Identify which cell holds the provided text, then report its (x, y) central coordinate. 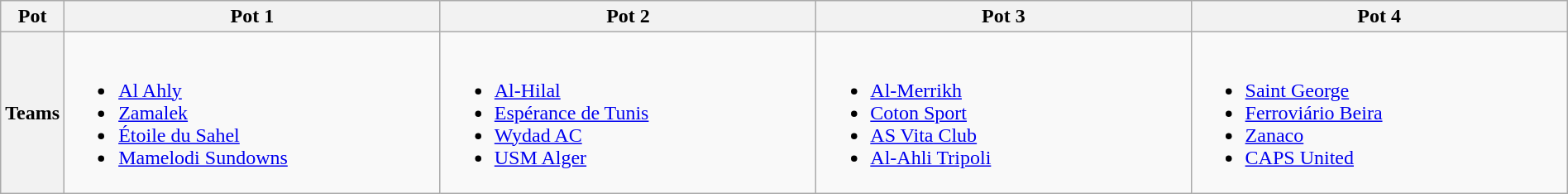
Saint George Ferroviário Beira Zanaco CAPS United (1379, 113)
Pot 4 (1379, 17)
Al-Merrikh Coton Sport AS Vita Club Al-Ahli Tripoli (1004, 113)
Al Ahly Zamalek Étoile du Sahel Mamelodi Sundowns (253, 113)
Teams (33, 113)
Pot 2 (629, 17)
Pot 1 (253, 17)
Pot (33, 17)
Pot 3 (1004, 17)
Al-Hilal Espérance de Tunis Wydad AC USM Alger (629, 113)
